From the cell containing the given text, extract its center point as [x, y] coordinate. 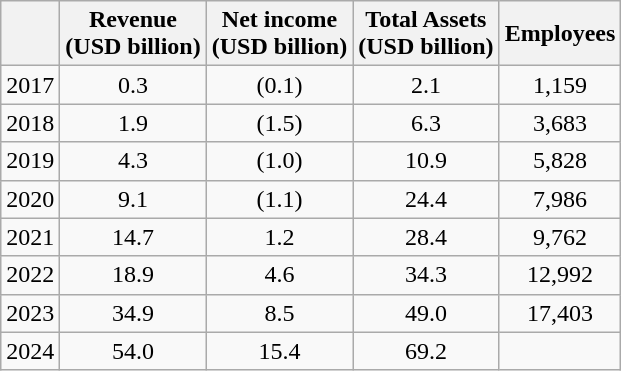
2022 [30, 275]
49.0 [426, 313]
(0.1) [279, 85]
0.3 [133, 85]
Employees [560, 34]
24.4 [426, 199]
2021 [30, 237]
15.4 [279, 351]
14.7 [133, 237]
2.1 [426, 85]
28.4 [426, 237]
Net income(USD billion) [279, 34]
(1.0) [279, 161]
34.9 [133, 313]
Revenue(USD billion) [133, 34]
2019 [30, 161]
7,986 [560, 199]
(1.5) [279, 123]
4.6 [279, 275]
69.2 [426, 351]
5,828 [560, 161]
3,683 [560, 123]
10.9 [426, 161]
2017 [30, 85]
4.3 [133, 161]
17,403 [560, 313]
1.2 [279, 237]
34.3 [426, 275]
2018 [30, 123]
(1.1) [279, 199]
2020 [30, 199]
12,992 [560, 275]
Total Assets(USD billion) [426, 34]
54.0 [133, 351]
1.9 [133, 123]
9,762 [560, 237]
18.9 [133, 275]
1,159 [560, 85]
6.3 [426, 123]
2024 [30, 351]
9.1 [133, 199]
8.5 [279, 313]
2023 [30, 313]
